Return (X, Y) of the center of cell containing provided text 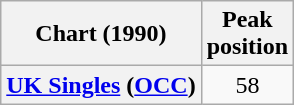
58 (247, 85)
Peakposition (247, 34)
UK Singles (OCC) (101, 85)
Chart (1990) (101, 34)
